Identify which cell holds the provided text, then report its (x, y) central coordinate. 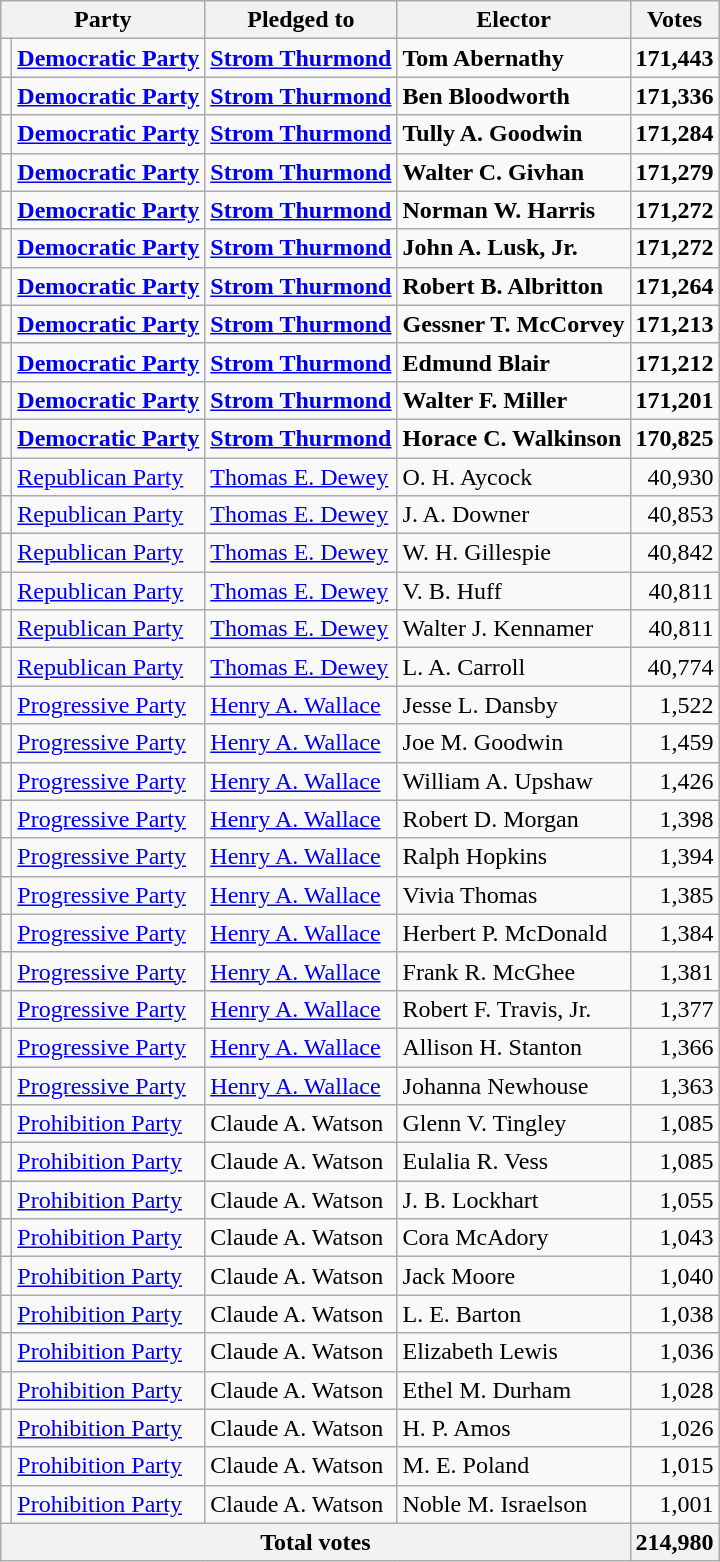
1,398 (674, 819)
1,394 (674, 857)
Elizabeth Lewis (514, 1352)
Norman W. Harris (514, 210)
William A. Upshaw (514, 781)
Vivia Thomas (514, 895)
Herbert P. McDonald (514, 933)
Jack Moore (514, 1276)
171,284 (674, 134)
171,201 (674, 400)
Allison H. Stanton (514, 1047)
J. A. Downer (514, 515)
170,825 (674, 438)
40,853 (674, 515)
171,264 (674, 286)
1,026 (674, 1428)
1,038 (674, 1314)
Robert F. Travis, Jr. (514, 1009)
1,366 (674, 1047)
Joe M. Goodwin (514, 743)
Pledged to (301, 20)
1,385 (674, 895)
1,036 (674, 1352)
171,279 (674, 172)
Eulalia R. Vess (514, 1162)
Ethel M. Durham (514, 1390)
214,980 (674, 1542)
John A. Lusk, Jr. (514, 248)
Gessner T. McCorvey (514, 324)
Glenn V. Tingley (514, 1124)
40,930 (674, 477)
1,028 (674, 1390)
1,015 (674, 1466)
1,384 (674, 933)
Party (103, 20)
V. B. Huff (514, 591)
Johanna Newhouse (514, 1085)
H. P. Amos (514, 1428)
Noble M. Israelson (514, 1504)
Jesse L. Dansby (514, 705)
1,459 (674, 743)
40,842 (674, 553)
171,212 (674, 362)
Walter J. Kennamer (514, 629)
Tully A. Goodwin (514, 134)
Edmund Blair (514, 362)
Robert D. Morgan (514, 819)
Votes (674, 20)
J. B. Lockhart (514, 1200)
M. E. Poland (514, 1466)
171,213 (674, 324)
1,001 (674, 1504)
1,377 (674, 1009)
1,363 (674, 1085)
Robert B. Albritton (514, 286)
W. H. Gillespie (514, 553)
1,043 (674, 1238)
L. E. Barton (514, 1314)
Elector (514, 20)
Walter C. Givhan (514, 172)
Cora McAdory (514, 1238)
171,336 (674, 96)
Tom Abernathy (514, 58)
171,443 (674, 58)
Walter F. Miller (514, 400)
Ben Bloodworth (514, 96)
40,774 (674, 667)
Total votes (316, 1542)
Frank R. McGhee (514, 971)
1,426 (674, 781)
O. H. Aycock (514, 477)
1,055 (674, 1200)
Ralph Hopkins (514, 857)
1,522 (674, 705)
Horace C. Walkinson (514, 438)
1,040 (674, 1276)
L. A. Carroll (514, 667)
1,381 (674, 971)
